Determine the (x, y) coordinate at the center of the cell enclosing the given text.  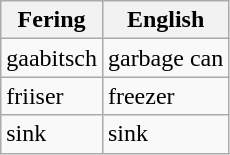
gaabitsch (52, 58)
Fering (52, 20)
garbage can (165, 58)
friiser (52, 96)
freezer (165, 96)
English (165, 20)
